Return (X, Y) of the center of cell containing provided text 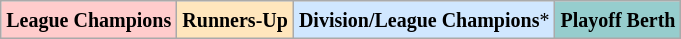
Playoff Berth (618, 20)
League Champions (89, 20)
Division/League Champions* (424, 20)
Runners-Up (236, 20)
